Output the (x, y) coordinate of the center of the cell containing the given text.  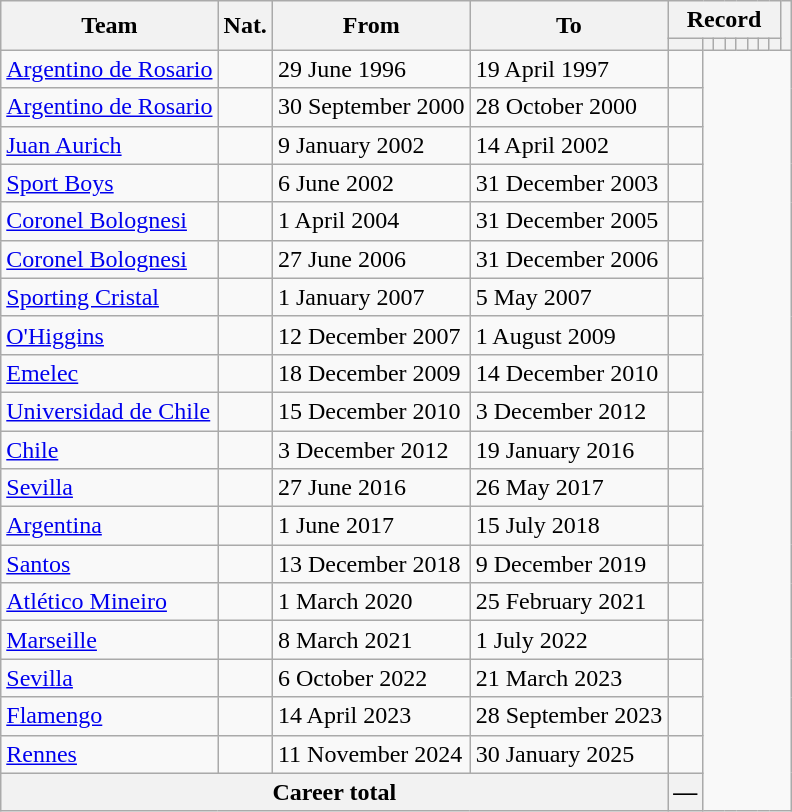
18 December 2009 (371, 373)
27 June 2006 (371, 259)
14 December 2010 (569, 373)
14 April 2002 (569, 145)
6 June 2002 (371, 183)
Sporting Cristal (110, 297)
Argentina (110, 526)
30 January 2025 (569, 754)
Chile (110, 449)
Career total (334, 792)
Sport Boys (110, 183)
Atlético Mineiro (110, 602)
21 March 2023 (569, 678)
19 April 1997 (569, 69)
31 December 2005 (569, 221)
Universidad de Chile (110, 411)
28 September 2023 (569, 716)
9 December 2019 (569, 564)
O'Higgins (110, 335)
Team (110, 26)
26 May 2017 (569, 488)
30 September 2000 (371, 107)
27 June 2016 (371, 488)
14 April 2023 (371, 716)
1 January 2007 (371, 297)
Emelec (110, 373)
Flamengo (110, 716)
8 March 2021 (371, 640)
29 June 1996 (371, 69)
5 May 2007 (569, 297)
To (569, 26)
1 April 2004 (371, 221)
Record (724, 20)
1 March 2020 (371, 602)
13 December 2018 (371, 564)
— (686, 792)
Marseille (110, 640)
From (371, 26)
Juan Aurich (110, 145)
11 November 2024 (371, 754)
Rennes (110, 754)
19 January 2016 (569, 449)
9 January 2002 (371, 145)
Santos (110, 564)
15 July 2018 (569, 526)
Nat. (245, 26)
1 June 2017 (371, 526)
25 February 2021 (569, 602)
15 December 2010 (371, 411)
31 December 2003 (569, 183)
28 October 2000 (569, 107)
12 December 2007 (371, 335)
1 July 2022 (569, 640)
1 August 2009 (569, 335)
6 October 2022 (371, 678)
31 December 2006 (569, 259)
